From the cell containing the given text, extract its center point as [x, y] coordinate. 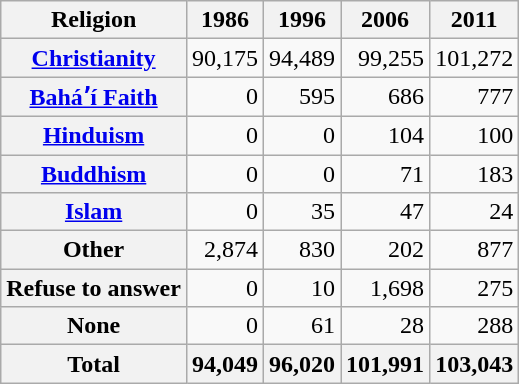
2,874 [224, 250]
183 [474, 173]
Christianity [94, 58]
595 [302, 97]
10 [302, 288]
Other [94, 250]
24 [474, 212]
202 [386, 250]
1986 [224, 20]
47 [386, 212]
1,698 [386, 288]
686 [386, 97]
96,020 [302, 364]
Total [94, 364]
777 [474, 97]
Buddhism [94, 173]
100 [474, 135]
104 [386, 135]
275 [474, 288]
2006 [386, 20]
Islam [94, 212]
103,043 [474, 364]
99,255 [386, 58]
71 [386, 173]
1996 [302, 20]
Religion [94, 20]
28 [386, 326]
2011 [474, 20]
94,049 [224, 364]
90,175 [224, 58]
94,489 [302, 58]
61 [302, 326]
101,272 [474, 58]
288 [474, 326]
101,991 [386, 364]
Refuse to answer [94, 288]
35 [302, 212]
877 [474, 250]
Baháʼí Faith [94, 97]
830 [302, 250]
None [94, 326]
Hinduism [94, 135]
